For the text-containing cell, return its midpoint in [x, y] coordinate format. 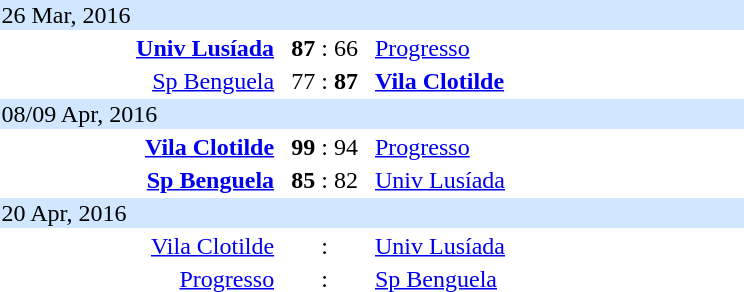
08/09 Apr, 2016 [372, 114]
99 : 94 [325, 147]
85 : 82 [325, 180]
20 Apr, 2016 [372, 213]
26 Mar, 2016 [372, 15]
87 : 66 [325, 48]
77 : 87 [325, 81]
: [325, 246]
